Pinpoint the cell where the given text exists, returning its [x, y] midpoint coordinate. 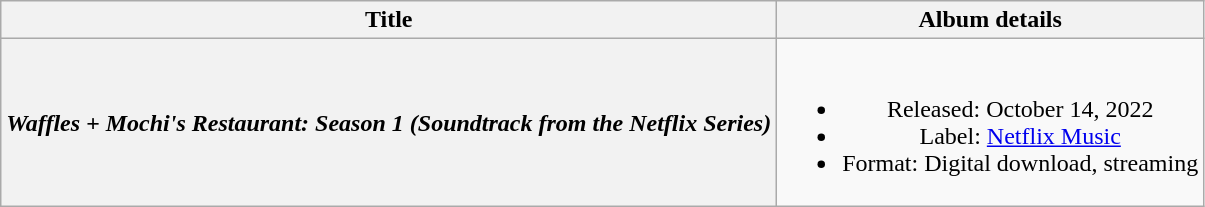
Album details [990, 20]
Title [389, 20]
Released: October 14, 2022Label: Netflix MusicFormat: Digital download, streaming [990, 122]
Waffles + Mochi's Restaurant: Season 1 (Soundtrack from the Netflix Series) [389, 122]
